Determine the (X, Y) coordinate at the center of the cell enclosing the given text.  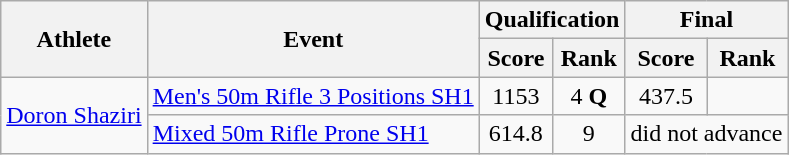
9 (589, 134)
437.5 (666, 96)
Final (706, 20)
Doron Shaziri (74, 115)
1153 (516, 96)
Athlete (74, 39)
Event (313, 39)
614.8 (516, 134)
4 Q (589, 96)
Mixed 50m Rifle Prone SH1 (313, 134)
Qualification (552, 20)
did not advance (706, 134)
Men's 50m Rifle 3 Positions SH1 (313, 96)
